Find where the given text appears and provide that cell's center as [X, Y] coordinate. 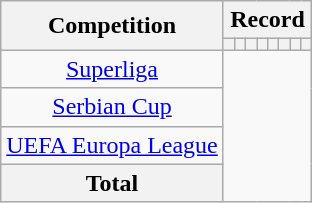
Competition [112, 26]
Record [267, 20]
Serbian Cup [112, 107]
Total [112, 183]
UEFA Europa League [112, 145]
Superliga [112, 69]
